For the text-containing cell, return its midpoint in (x, y) coordinate format. 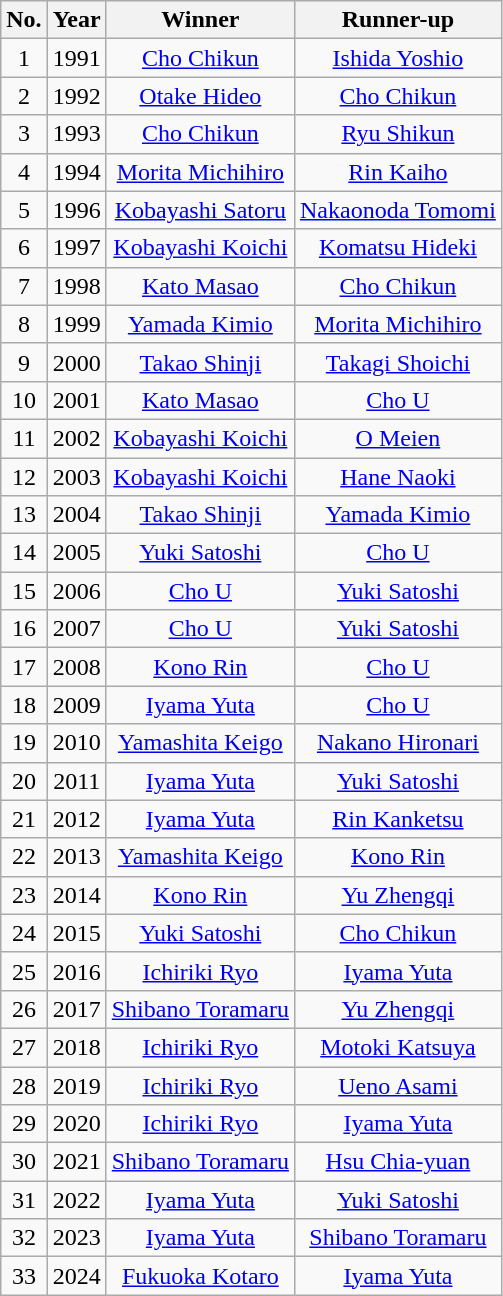
O Meien (398, 438)
1999 (76, 324)
2008 (76, 667)
11 (24, 438)
24 (24, 933)
2010 (76, 743)
14 (24, 553)
2019 (76, 1085)
25 (24, 971)
9 (24, 362)
17 (24, 667)
10 (24, 400)
Takagi Shoichi (398, 362)
31 (24, 1200)
2015 (76, 933)
1 (24, 58)
2009 (76, 705)
Motoki Katsuya (398, 1047)
2004 (76, 515)
Ryu Shikun (398, 134)
20 (24, 781)
2006 (76, 591)
Komatsu Hideki (398, 248)
33 (24, 1276)
Rin Kaiho (398, 172)
22 (24, 857)
2000 (76, 362)
23 (24, 895)
Otake Hideo (200, 96)
2013 (76, 857)
2023 (76, 1238)
1994 (76, 172)
27 (24, 1047)
2012 (76, 819)
21 (24, 819)
2022 (76, 1200)
Runner-up (398, 20)
Year (76, 20)
2014 (76, 895)
1991 (76, 58)
Kobayashi Satoru (200, 210)
30 (24, 1162)
2001 (76, 400)
Nakaonoda Tomomi (398, 210)
15 (24, 591)
2002 (76, 438)
2021 (76, 1162)
Nakano Hironari (398, 743)
6 (24, 248)
No. (24, 20)
3 (24, 134)
1996 (76, 210)
19 (24, 743)
2016 (76, 971)
2024 (76, 1276)
1997 (76, 248)
Ishida Yoshio (398, 58)
2018 (76, 1047)
32 (24, 1238)
7 (24, 286)
2011 (76, 781)
Hsu Chia-yuan (398, 1162)
1993 (76, 134)
Hane Naoki (398, 477)
18 (24, 705)
Fukuoka Kotaro (200, 1276)
26 (24, 1009)
2005 (76, 553)
1998 (76, 286)
2 (24, 96)
28 (24, 1085)
13 (24, 515)
5 (24, 210)
4 (24, 172)
2017 (76, 1009)
Rin Kanketsu (398, 819)
Ueno Asami (398, 1085)
2020 (76, 1124)
2007 (76, 629)
8 (24, 324)
2003 (76, 477)
29 (24, 1124)
1992 (76, 96)
12 (24, 477)
Winner (200, 20)
16 (24, 629)
